Find where the given text appears and provide that cell's center as (x, y) coordinate. 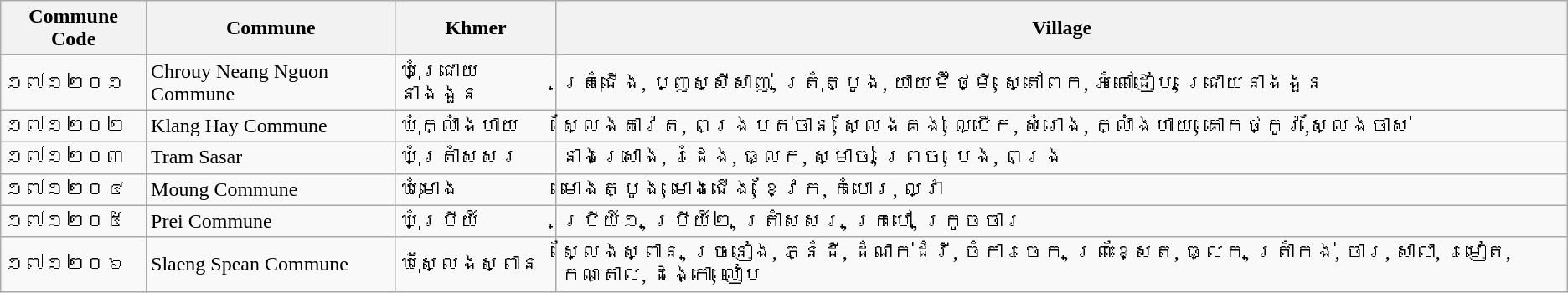
Village (1062, 28)
Tram Sasar (271, 157)
មោងត្បូង, មោងជើង, ខែ្វក, កំបោរ, ល្វា (1062, 189)
១៧១២០១ (74, 82)
ឃុំក្លាំងហាយ (476, 126)
ឃុំប្រីយ៍ (476, 221)
Slaeng Spean Commune (271, 265)
Commune Code (74, 28)
១៧១២០៤ (74, 189)
នាងស្រោង, រំដេង, ធ្លក, ស្មាច់, ព្រេច, បេង, ពង្រ (1062, 157)
១៧១២០៣ (74, 157)
ឃុំមោង (476, 189)
Commune (271, 28)
ឃុំត្រាំសសរ (476, 157)
Prei Commune (271, 221)
សែ្លងតាវេត, ពង្របត់ចាន់, សែ្លងគង់, ល្បើក, សំរោង, ក្លាំងហាយ, គោកថ្កូវ,ស្លែងចាស់ (1062, 126)
ឃុំជ្រោយនាងងួន (476, 82)
Chrouy Neang Nguon Commune (271, 82)
១៧១២០៥ (74, 221)
Khmer (476, 28)
១៧១២០២ (74, 126)
Moung Commune (271, 189)
ប្រីយ៍១, ប្រីយ៍២, ត្រាំសសរ, ក្របៅ, ក្រូចចារ (1062, 221)
១៧១២០៦ (74, 265)
Klang Hay Commune (271, 126)
ត្រុំជើង, ប្ញស្សីសាញ់, ត្រុំត្បូង, យាយម៊ីថ្មី, ស្តៅពក, អំពៅដៀប, ជ្រោយនាងងួន (1062, 82)
ឃុំស្លែងស្ពាន (476, 265)
សែ្លងស្ពាន, ច្រនៀង, ភ្នំដី, ដំណាក់ដំរី, ចំការចេក, ព្រះខែ្សត, ធ្លក, ត្រាំកង់, ចារ, សាលា, រមៀត, កណ្តាល, ដង្កោ, លៀប (1062, 265)
